Determine the (X, Y) coordinate at the center of the cell enclosing the given text.  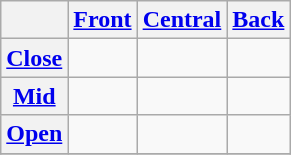
Open (34, 134)
Close (34, 58)
Front (102, 20)
Back (258, 20)
Central (182, 20)
Mid (34, 96)
